For the text-containing cell, return its midpoint in (x, y) coordinate format. 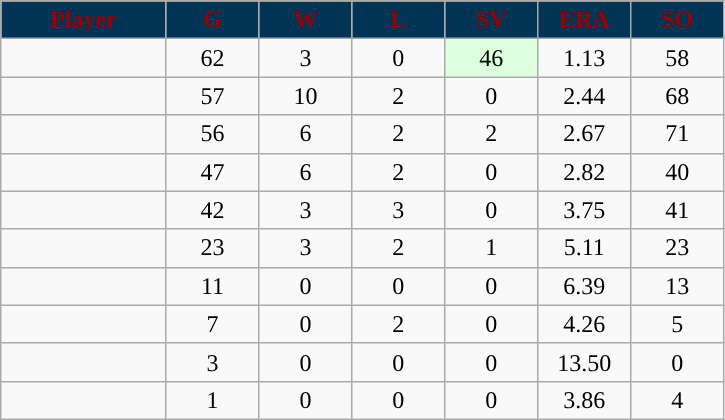
11 (212, 286)
47 (212, 172)
10 (306, 96)
13.50 (584, 362)
4 (678, 400)
62 (212, 58)
42 (212, 210)
2.67 (584, 134)
5 (678, 324)
71 (678, 134)
2.82 (584, 172)
3.86 (584, 400)
13 (678, 286)
Player (84, 20)
SV (492, 20)
7 (212, 324)
58 (678, 58)
SO (678, 20)
56 (212, 134)
5.11 (584, 248)
1.13 (584, 58)
4.26 (584, 324)
W (306, 20)
57 (212, 96)
46 (492, 58)
2.44 (584, 96)
L (398, 20)
41 (678, 210)
ERA (584, 20)
68 (678, 96)
40 (678, 172)
6.39 (584, 286)
G (212, 20)
3.75 (584, 210)
